Extract the (x, y) coordinate from the center of the cell holding the provided text.  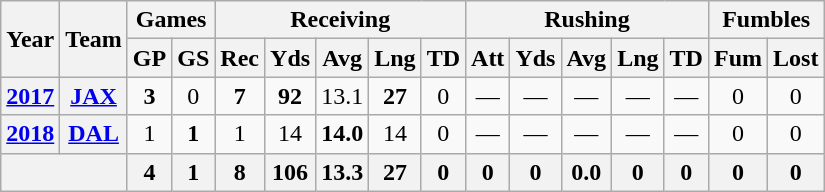
Fum (738, 58)
Year (30, 39)
Rec (240, 58)
Team (94, 39)
0.0 (586, 172)
GP (149, 58)
Games (170, 20)
14.0 (342, 134)
8 (240, 172)
Rushing (588, 20)
92 (290, 96)
Att (488, 58)
13.1 (342, 96)
JAX (94, 96)
106 (290, 172)
7 (240, 96)
2017 (30, 96)
Fumbles (766, 20)
3 (149, 96)
2018 (30, 134)
DAL (94, 134)
GS (194, 58)
13.3 (342, 172)
Lost (796, 58)
Receiving (340, 20)
4 (149, 172)
